Locate the cell with the specified text and output its [x, y] center coordinate. 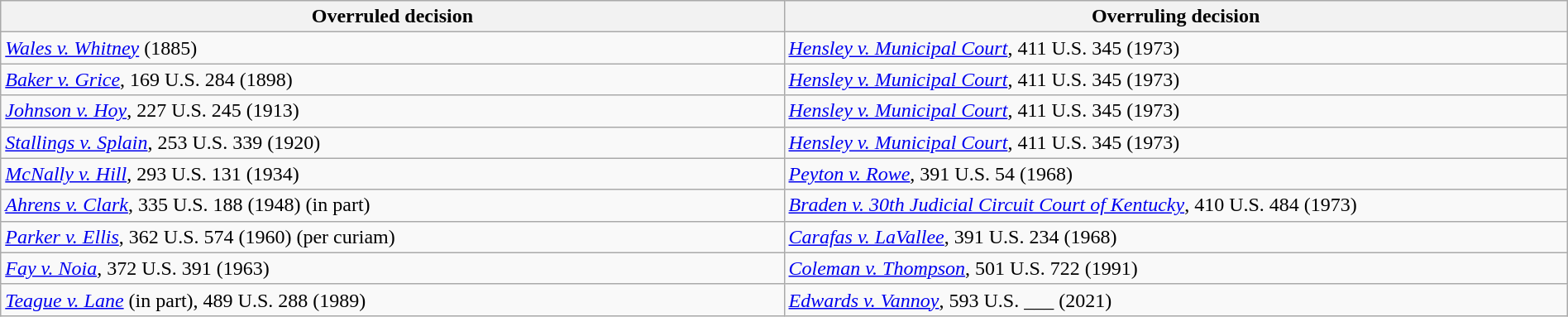
Carafas v. LaVallee, 391 U.S. 234 (1968) [1176, 237]
Edwards v. Vannoy, 593 U.S. ___ (2021) [1176, 300]
Overruling decision [1176, 17]
Parker v. Ellis, 362 U.S. 574 (1960) (per curiam) [392, 237]
Baker v. Grice, 169 U.S. 284 (1898) [392, 79]
Peyton v. Rowe, 391 U.S. 54 (1968) [1176, 174]
Johnson v. Hoy, 227 U.S. 245 (1913) [392, 111]
Teague v. Lane (in part), 489 U.S. 288 (1989) [392, 300]
McNally v. Hill, 293 U.S. 131 (1934) [392, 174]
Fay v. Noia, 372 U.S. 391 (1963) [392, 268]
Braden v. 30th Judicial Circuit Court of Kentucky, 410 U.S. 484 (1973) [1176, 205]
Stallings v. Splain, 253 U.S. 339 (1920) [392, 142]
Overruled decision [392, 17]
Ahrens v. Clark, 335 U.S. 188 (1948) (in part) [392, 205]
Wales v. Whitney (1885) [392, 48]
Coleman v. Thompson, 501 U.S. 722 (1991) [1176, 268]
